Return [X, Y] of the center of cell containing provided text 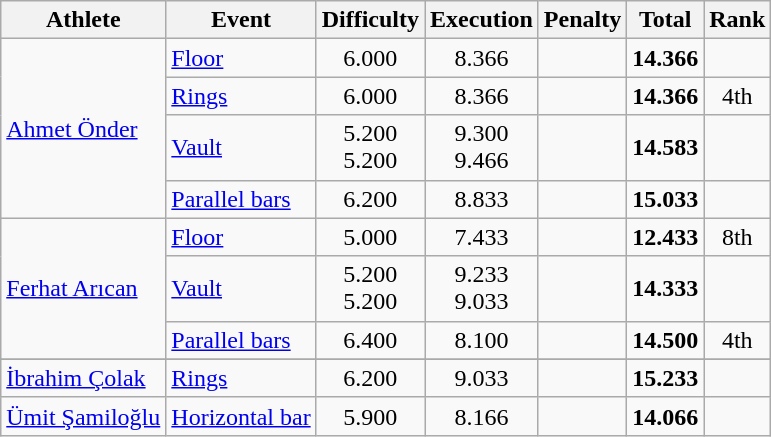
8.100 [482, 340]
8.166 [482, 416]
12.433 [666, 237]
Total [666, 20]
15.233 [666, 378]
8th [738, 237]
14.066 [666, 416]
14.500 [666, 340]
Athlete [84, 20]
15.033 [666, 199]
14.333 [666, 288]
5.000 [370, 237]
Ferhat Arıcan [84, 288]
14.583 [666, 148]
Event [241, 20]
Horizontal bar [241, 416]
6.400 [370, 340]
Difficulty [370, 20]
8.833 [482, 199]
9.2339.033 [482, 288]
Ahmet Önder [84, 128]
5.900 [370, 416]
Rank [738, 20]
9.3009.466 [482, 148]
Penalty [582, 20]
9.033 [482, 378]
Execution [482, 20]
İbrahim Çolak [84, 378]
7.433 [482, 237]
Ümit Şamiloğlu [84, 416]
